Provide the (x, y) coordinate of the cell's center where the given text is located.  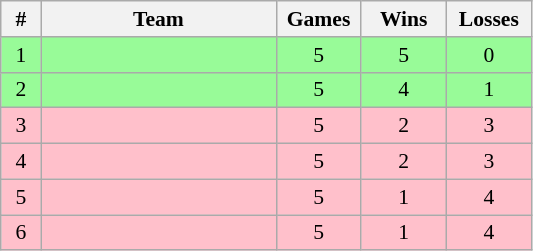
Games (318, 19)
0 (488, 55)
6 (21, 233)
Losses (488, 19)
Wins (404, 19)
Team (158, 19)
# (21, 19)
